Locate the cell with the specified text and output its (x, y) center coordinate. 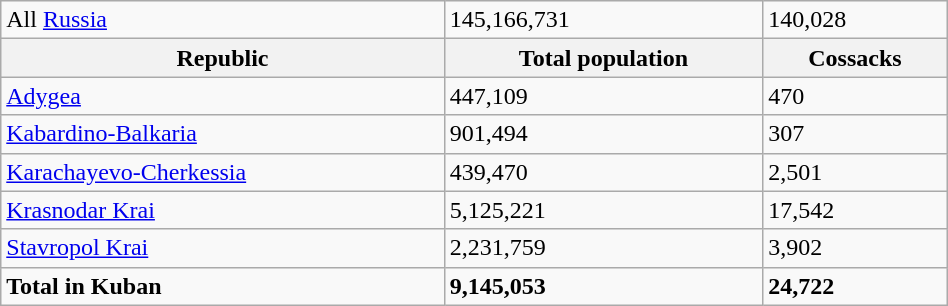
Karachayevo-Cherkessia (222, 172)
Republic (222, 58)
307 (856, 134)
2,231,759 (604, 248)
901,494 (604, 134)
24,722 (856, 286)
Krasnodar Krai (222, 210)
Stavropol Krai (222, 248)
2,501 (856, 172)
5,125,221 (604, 210)
9,145,053 (604, 286)
145,166,731 (604, 20)
Adygea (222, 96)
Total population (604, 58)
3,902 (856, 248)
140,028 (856, 20)
Kabardino-Balkaria (222, 134)
Cossacks (856, 58)
439,470 (604, 172)
17,542 (856, 210)
470 (856, 96)
All Russia (222, 20)
447,109 (604, 96)
Total in Kuban (222, 286)
